Detect which cell encompasses the target text, then output its (X, Y) center coordinate. 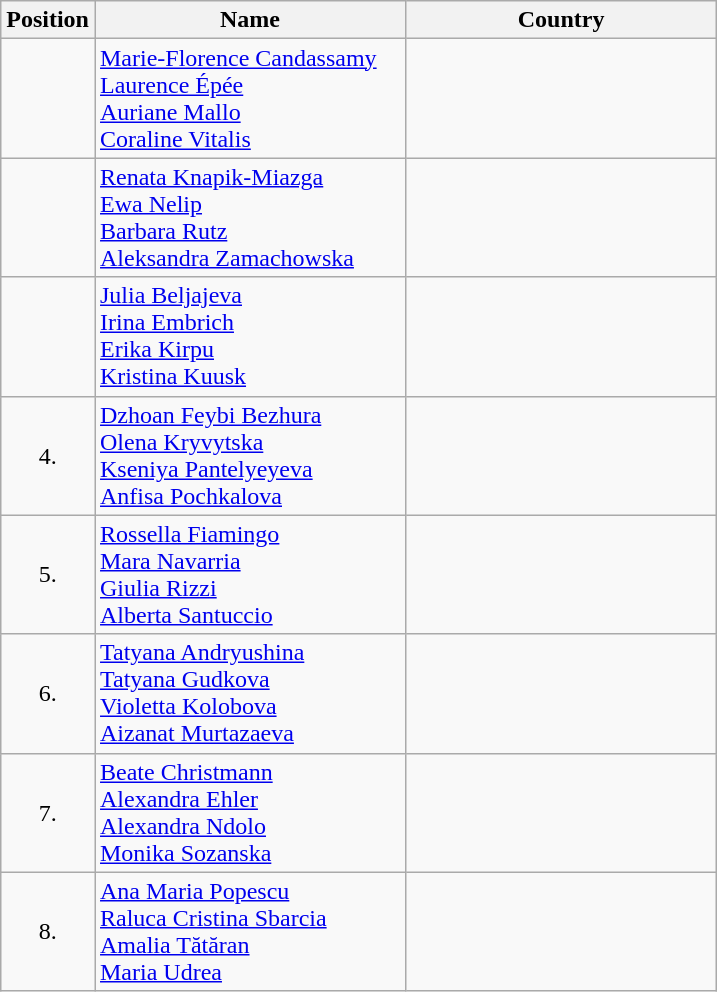
4. (48, 456)
Tatyana AndryushinaTatyana GudkovaVioletta KolobovaAizanat Murtazaeva (250, 694)
Name (250, 20)
Marie-Florence CandassamyLaurence ÉpéeAuriane MalloCoraline Vitalis (250, 98)
Position (48, 20)
Julia BeljajevaIrina EmbrichErika KirpuKristina Kuusk (250, 336)
Dzhoan Feybi BezhuraOlena KryvytskaKseniya PantelyeyevaAnfisa Pochkalova (250, 456)
Rossella FiamingoMara NavarriaGiulia RizziAlberta Santuccio (250, 574)
Country (562, 20)
Beate ChristmannAlexandra EhlerAlexandra NdoloMonika Sozanska (250, 812)
6. (48, 694)
Renata Knapik-MiazgaEwa NelipBarbara RutzAleksandra Zamachowska (250, 218)
8. (48, 932)
5. (48, 574)
7. (48, 812)
Ana Maria PopescuRaluca Cristina SbarciaAmalia TătăranMaria Udrea (250, 932)
